Scan for the cell matching the given text and deliver its [x, y] coordinate at center. 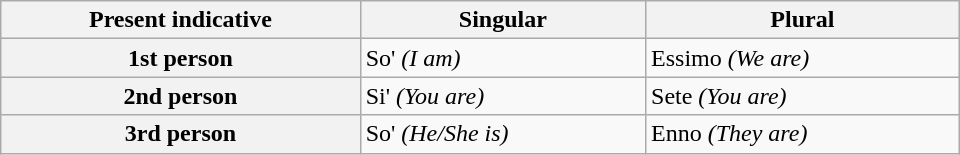
Si' (You are) [502, 96]
Singular [502, 20]
Plural [803, 20]
2nd person [180, 96]
Sete (You are) [803, 96]
So' (He/She is) [502, 134]
3rd person [180, 134]
So' (I am) [502, 58]
Enno (They are) [803, 134]
Present indicative [180, 20]
1st person [180, 58]
Essimo (We are) [803, 58]
